Search for the cell housing the specified text and yield its (x, y) center coordinate. 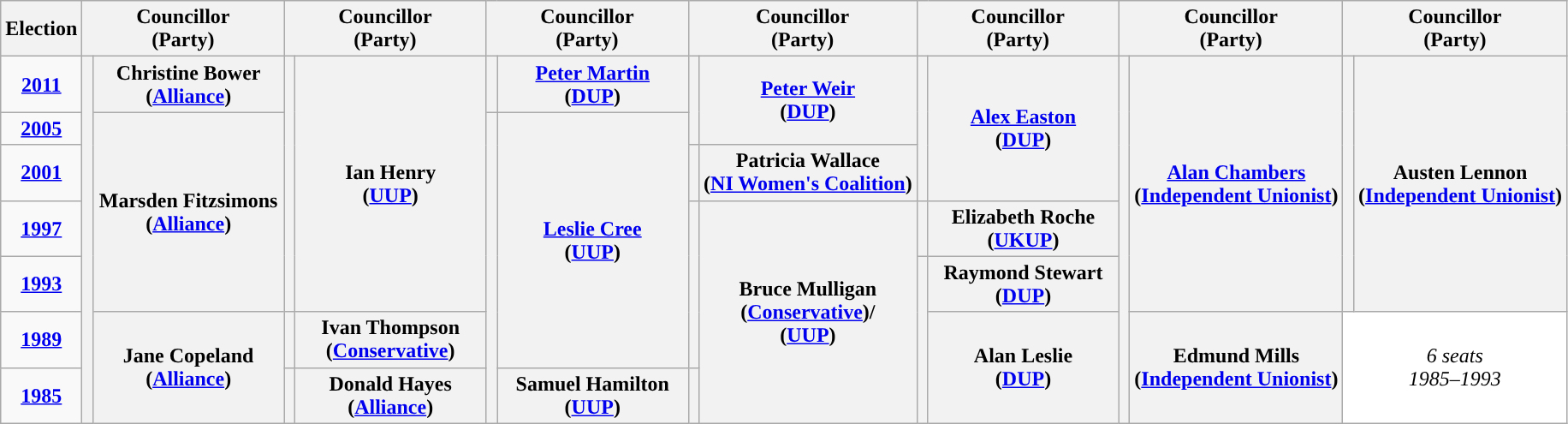
Bruce Mulligan (Conservative)/ (UUP) (808, 312)
2001 (41, 173)
1985 (41, 396)
Leslie Cree (UUP) (592, 240)
Ivan Thompson (Conservative) (390, 339)
Ian Henry (UUP) (390, 184)
Marsden Fitzsimons (Alliance) (188, 212)
Donald Hayes (Alliance) (390, 396)
Alan Leslie (DUP) (1024, 367)
Christine Bower (Alliance) (188, 84)
Patricia Wallace (NI Women's Coalition) (808, 173)
Alan Chambers (Independent Unionist) (1236, 184)
Raymond Stewart (DUP) (1024, 284)
Jane Copeland (Alliance) (188, 367)
1997 (41, 228)
Peter Martin (DUP) (592, 84)
1989 (41, 339)
Samuel Hamilton (UUP) (592, 396)
Austen Lennon (Independent Unionist) (1460, 184)
1993 (41, 284)
Edmund Mills (Independent Unionist) (1236, 367)
6 seats1985–1993 (1455, 367)
Election (41, 29)
Peter Weir (DUP) (808, 101)
Elizabeth Roche (UKUP) (1024, 228)
2005 (41, 128)
Alex Easton (DUP) (1024, 128)
2011 (41, 84)
